Return the (x, y) coordinate for the center point of the cell that contains the specified text.  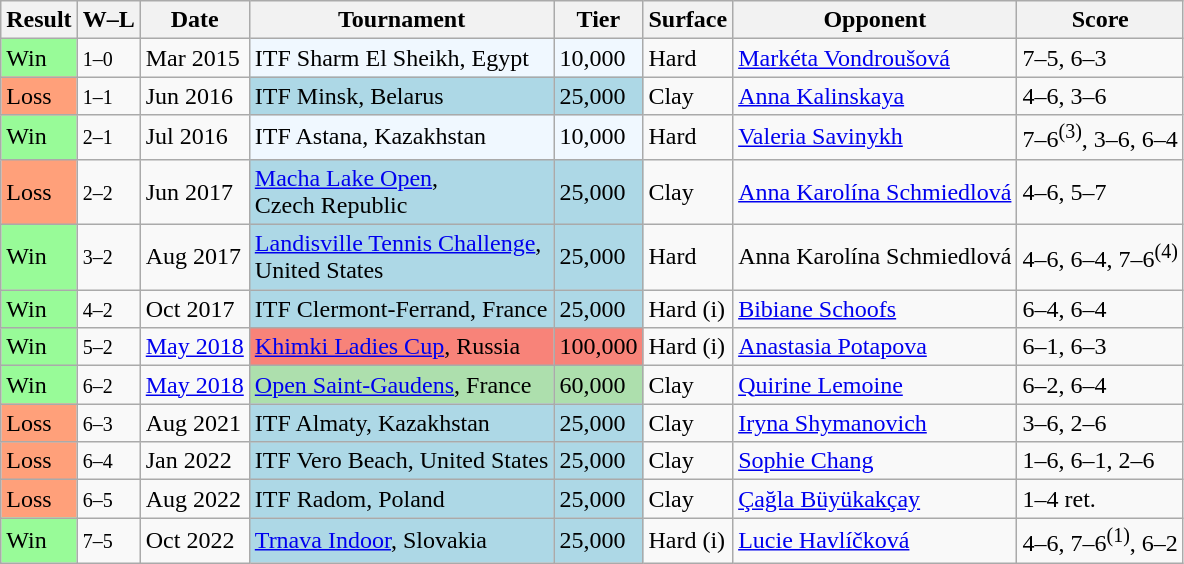
W–L (108, 20)
1–6, 6–1, 2–6 (1100, 461)
6–5 (108, 499)
Quirine Lemoine (875, 385)
Jun 2017 (194, 192)
Çağla Büyükakçay (875, 499)
Oct 2022 (194, 540)
Result (39, 20)
6–1, 6–3 (1100, 347)
Landisville Tennis Challenge, United States (402, 258)
Surface (688, 20)
Anastasia Potapova (875, 347)
3–6, 2–6 (1100, 423)
6–3 (108, 423)
1–0 (108, 58)
Trnava Indoor, Slovakia (402, 540)
6–4 (108, 461)
ITF Vero Beach, United States (402, 461)
Aug 2017 (194, 258)
4–6, 3–6 (1100, 96)
1–1 (108, 96)
5–2 (108, 347)
Mar 2015 (194, 58)
6–2, 6–4 (1100, 385)
Valeria Savinykh (875, 138)
Iryna Shymanovich (875, 423)
7–5, 6–3 (1100, 58)
ITF Almaty, Kazakhstan (402, 423)
4–2 (108, 309)
ITF Radom, Poland (402, 499)
Jun 2016 (194, 96)
7–6(3), 3–6, 6–4 (1100, 138)
4–6, 7–6(1), 6–2 (1100, 540)
Bibiane Schoofs (875, 309)
Anna Kalinskaya (875, 96)
ITF Clermont-Ferrand, France (402, 309)
Date (194, 20)
Score (1100, 20)
4–6, 6–4, 7–6(4) (1100, 258)
1–4 ret. (1100, 499)
ITF Minsk, Belarus (402, 96)
Macha Lake Open, Czech Republic (402, 192)
100,000 (598, 347)
Oct 2017 (194, 309)
3–2 (108, 258)
ITF Sharm El Sheikh, Egypt (402, 58)
Sophie Chang (875, 461)
ITF Astana, Kazakhstan (402, 138)
6–2 (108, 385)
Jul 2016 (194, 138)
4–6, 5–7 (1100, 192)
Aug 2021 (194, 423)
Open Saint-Gaudens, France (402, 385)
7–5 (108, 540)
Lucie Havlíčková (875, 540)
6–4, 6–4 (1100, 309)
2–2 (108, 192)
2–1 (108, 138)
Tier (598, 20)
60,000 (598, 385)
Markéta Vondroušová (875, 58)
Tournament (402, 20)
Opponent (875, 20)
Khimki Ladies Cup, Russia (402, 347)
Jan 2022 (194, 461)
Aug 2022 (194, 499)
